Output the [X, Y] coordinate of the center of the cell containing the given text.  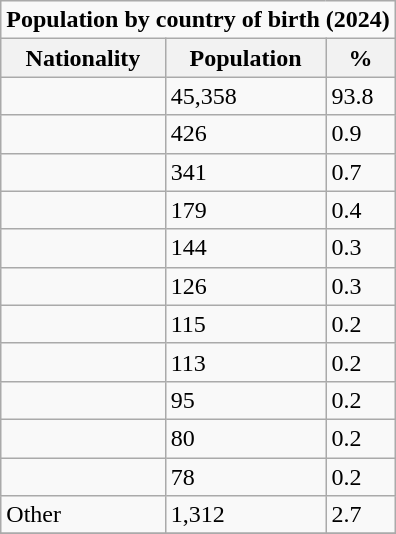
Population by country of birth (2024) [198, 20]
0.4 [360, 210]
0.9 [360, 134]
78 [246, 477]
126 [246, 286]
341 [246, 172]
144 [246, 248]
Other [83, 515]
113 [246, 362]
80 [246, 438]
1,312 [246, 515]
93.8 [360, 96]
45,358 [246, 96]
Population [246, 58]
115 [246, 324]
% [360, 58]
179 [246, 210]
0.7 [360, 172]
426 [246, 134]
95 [246, 400]
2.7 [360, 515]
Nationality [83, 58]
